Search for the cell housing the specified text and yield its [x, y] center coordinate. 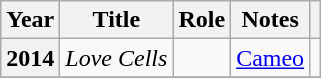
Role [202, 20]
Cameo [270, 58]
Love Cells [116, 58]
2014 [30, 58]
Year [30, 20]
Title [116, 20]
Notes [270, 20]
